Return the [x, y] coordinate for the center point of the cell that contains the specified text.  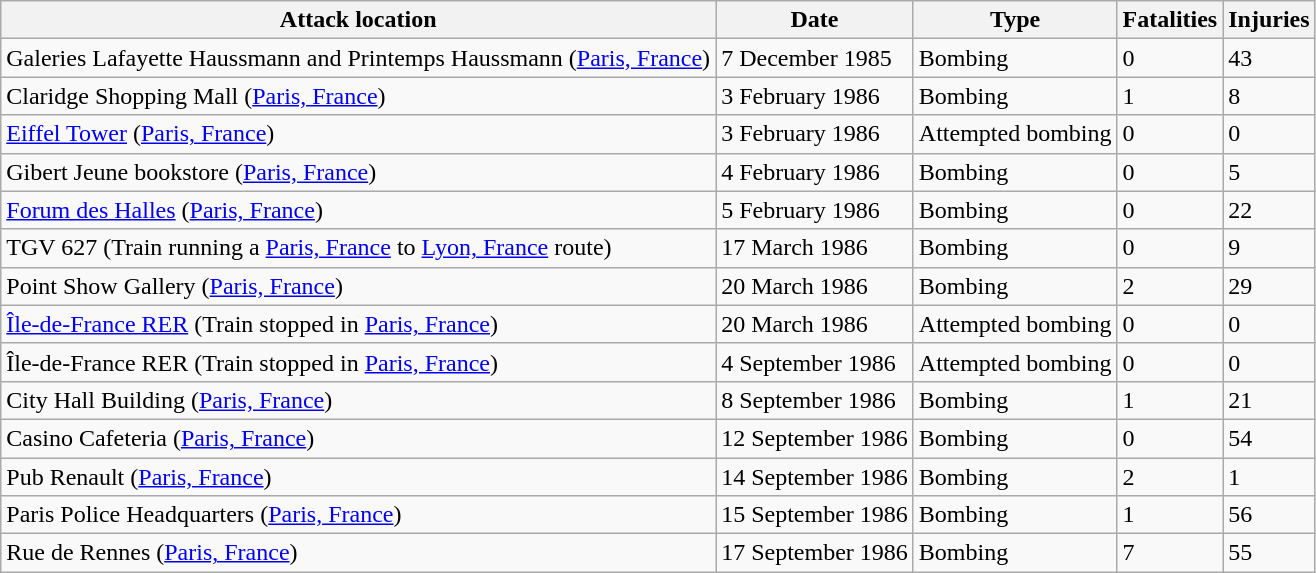
14 September 1986 [815, 477]
7 [1170, 553]
4 September 1986 [815, 362]
17 September 1986 [815, 553]
4 February 1986 [815, 172]
7 December 1985 [815, 58]
21 [1269, 400]
Date [815, 20]
17 March 1986 [815, 248]
TGV 627 (Train running a Paris, France to Lyon, France route) [358, 248]
Gibert Jeune bookstore (Paris, France) [358, 172]
12 September 1986 [815, 438]
15 September 1986 [815, 515]
9 [1269, 248]
8 [1269, 96]
54 [1269, 438]
43 [1269, 58]
Claridge Shopping Mall (Paris, France) [358, 96]
Attack location [358, 20]
5 February 1986 [815, 210]
Paris Police Headquarters (Paris, France) [358, 515]
55 [1269, 553]
Type [1015, 20]
Pub Renault (Paris, France) [358, 477]
8 September 1986 [815, 400]
29 [1269, 286]
Eiffel Tower (Paris, France) [358, 134]
Forum des Halles (Paris, France) [358, 210]
Galeries Lafayette Haussmann and Printemps Haussmann (Paris, France) [358, 58]
City Hall Building (Paris, France) [358, 400]
Point Show Gallery (Paris, France) [358, 286]
56 [1269, 515]
22 [1269, 210]
Rue de Rennes (Paris, France) [358, 553]
Fatalities [1170, 20]
5 [1269, 172]
Injuries [1269, 20]
Casino Cafeteria (Paris, France) [358, 438]
